For the text-containing cell, return its midpoint in [x, y] coordinate format. 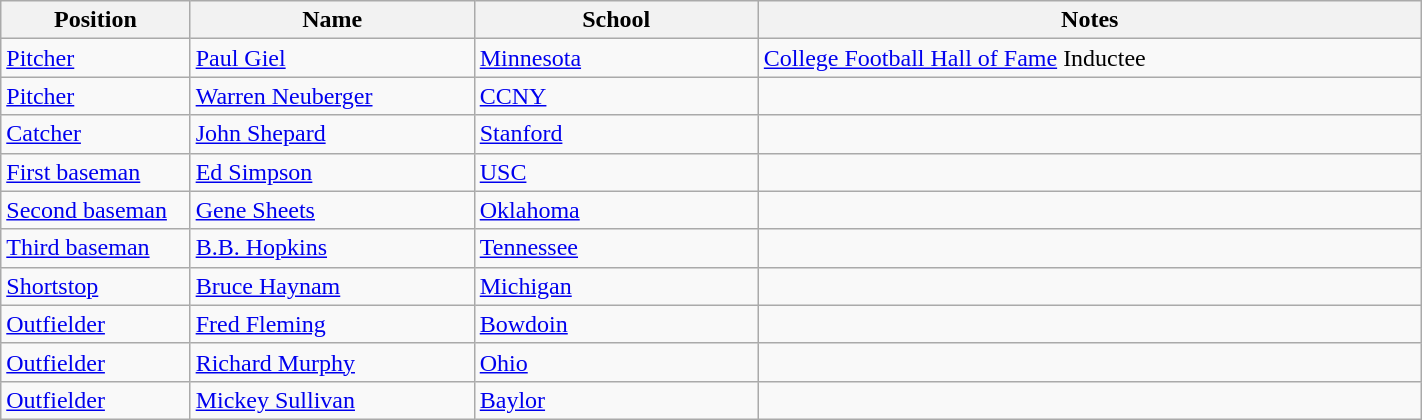
Gene Sheets [332, 210]
Ed Simpson [332, 172]
Third baseman [96, 248]
Baylor [616, 400]
Mickey Sullivan [332, 400]
Ohio [616, 362]
Catcher [96, 134]
Warren Neuberger [332, 96]
John Shepard [332, 134]
Second baseman [96, 210]
Tennessee [616, 248]
Position [96, 20]
Name [332, 20]
Notes [1090, 20]
Michigan [616, 286]
CCNY [616, 96]
Paul Giel [332, 58]
College Football Hall of Fame Inductee [1090, 58]
B.B. Hopkins [332, 248]
School [616, 20]
Stanford [616, 134]
Shortstop [96, 286]
Bruce Haynam [332, 286]
Oklahoma [616, 210]
Minnesota [616, 58]
Bowdoin [616, 324]
First baseman [96, 172]
Fred Fleming [332, 324]
Richard Murphy [332, 362]
USC [616, 172]
